Search for the cell housing the specified text and yield its (X, Y) center coordinate. 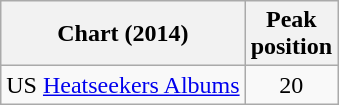
US Heatseekers Albums (123, 85)
Chart (2014) (123, 34)
Peakposition (291, 34)
20 (291, 85)
